Extract the (x, y) coordinate from the center of the cell holding the provided text.  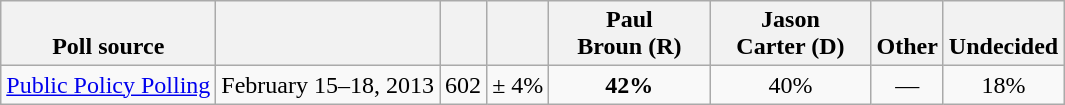
Other (907, 34)
Undecided (1003, 34)
Poll source (108, 34)
18% (1003, 85)
PaulBroun (R) (630, 34)
— (907, 85)
Public Policy Polling (108, 85)
± 4% (518, 85)
JasonCarter (D) (790, 34)
42% (630, 85)
February 15–18, 2013 (328, 85)
602 (464, 85)
40% (790, 85)
